Extract the (x, y) coordinate from the center of the cell holding the provided text.  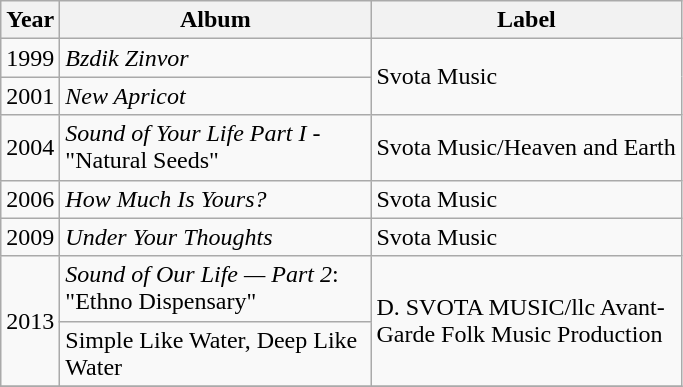
Label (526, 20)
2013 (30, 321)
2006 (30, 199)
Bzdik Zinvor (216, 58)
D. SVOTA MUSIC/llc Avant-Garde Folk Music Production (526, 321)
1999 (30, 58)
How Much Is Yours? (216, 199)
Svota Music/Heaven and Earth (526, 148)
2004 (30, 148)
New Apricot (216, 96)
2009 (30, 237)
2001 (30, 96)
Sound of Our Life — Part 2: "Ethno Dispensary" (216, 288)
Sound of Your Life Part I - "Natural Seeds" (216, 148)
Year (30, 20)
Album (216, 20)
Under Your Thoughts (216, 237)
Simple Like Water, Deep Like Water (216, 354)
